Extract the (x, y) coordinate from the center of the cell holding the provided text.  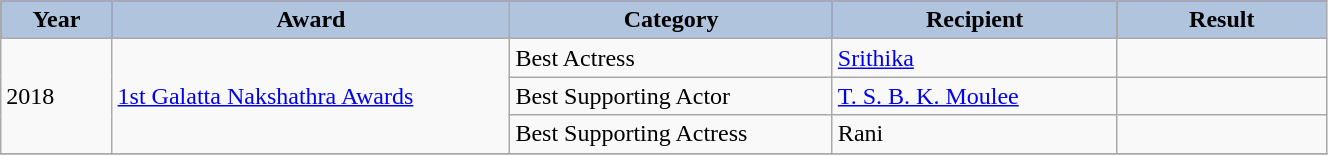
Year (56, 20)
Best Supporting Actress (671, 134)
1st Galatta Nakshathra Awards (311, 96)
Srithika (974, 58)
Best Actress (671, 58)
2018 (56, 96)
Recipient (974, 20)
Best Supporting Actor (671, 96)
Rani (974, 134)
Result (1222, 20)
Award (311, 20)
T. S. B. K. Moulee (974, 96)
Category (671, 20)
